Search for the cell housing the specified text and yield its (X, Y) center coordinate. 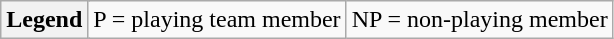
NP = non-playing member (480, 20)
Legend (44, 20)
P = playing team member (217, 20)
